Find where the given text appears and provide that cell's center as (X, Y) coordinate. 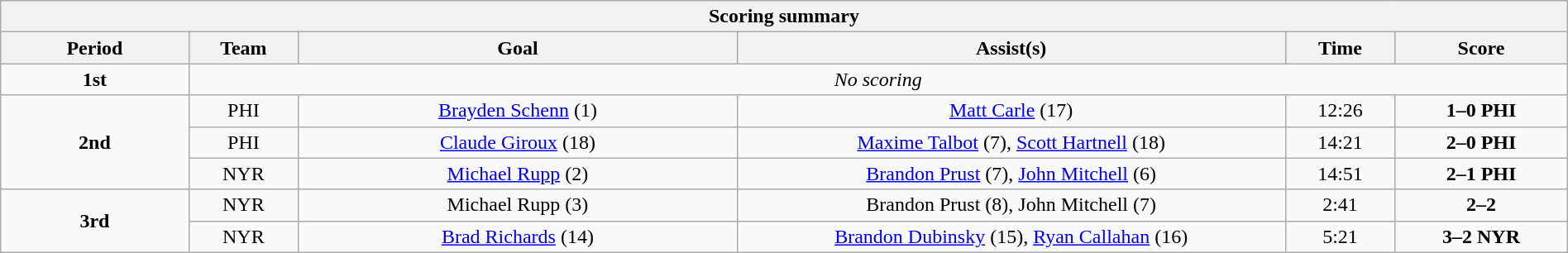
14:21 (1340, 142)
Brandon Prust (8), John Mitchell (7) (1011, 205)
2–0 PHI (1481, 142)
Goal (518, 48)
Time (1340, 48)
1st (94, 79)
Brandon Prust (7), John Mitchell (6) (1011, 174)
2:41 (1340, 205)
Brad Richards (14) (518, 236)
Michael Rupp (3) (518, 205)
Brayden Schenn (1) (518, 111)
Assist(s) (1011, 48)
14:51 (1340, 174)
Maxime Talbot (7), Scott Hartnell (18) (1011, 142)
5:21 (1340, 236)
Matt Carle (17) (1011, 111)
2–2 (1481, 205)
3–2 NYR (1481, 236)
No scoring (878, 79)
Scoring summary (784, 17)
Claude Giroux (18) (518, 142)
Michael Rupp (2) (518, 174)
2–1 PHI (1481, 174)
Brandon Dubinsky (15), Ryan Callahan (16) (1011, 236)
1–0 PHI (1481, 111)
2nd (94, 142)
12:26 (1340, 111)
Period (94, 48)
Score (1481, 48)
3rd (94, 221)
Team (243, 48)
